Find where the given text appears and provide that cell's center as [x, y] coordinate. 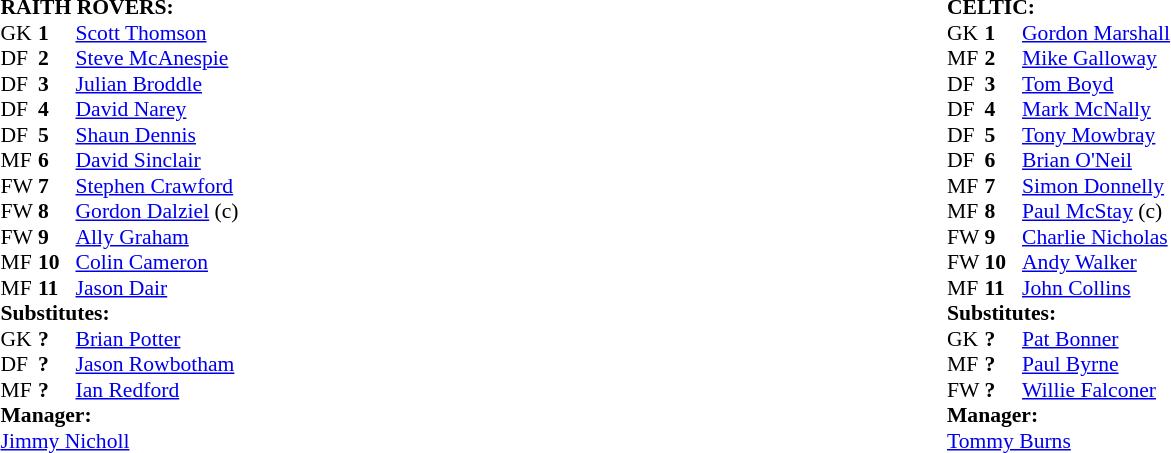
Paul Byrne [1096, 365]
Paul McStay (c) [1096, 211]
Brian Potter [158, 339]
Ally Graham [158, 237]
Stephen Crawford [158, 186]
Tony Mowbray [1096, 135]
Andy Walker [1096, 263]
Simon Donnelly [1096, 186]
Shaun Dennis [158, 135]
Pat Bonner [1096, 339]
Jason Dair [158, 288]
Steve McAnespie [158, 59]
Jason Rowbotham [158, 365]
David Sinclair [158, 161]
Willie Falconer [1096, 390]
Gordon Marshall [1096, 33]
Tom Boyd [1096, 84]
Ian Redford [158, 390]
Gordon Dalziel (c) [158, 211]
Brian O'Neil [1096, 161]
Scott Thomson [158, 33]
John Collins [1096, 288]
Mark McNally [1096, 109]
Colin Cameron [158, 263]
Charlie Nicholas [1096, 237]
David Narey [158, 109]
Julian Broddle [158, 84]
Mike Galloway [1096, 59]
